For the text-containing cell, return its midpoint in (X, Y) coordinate format. 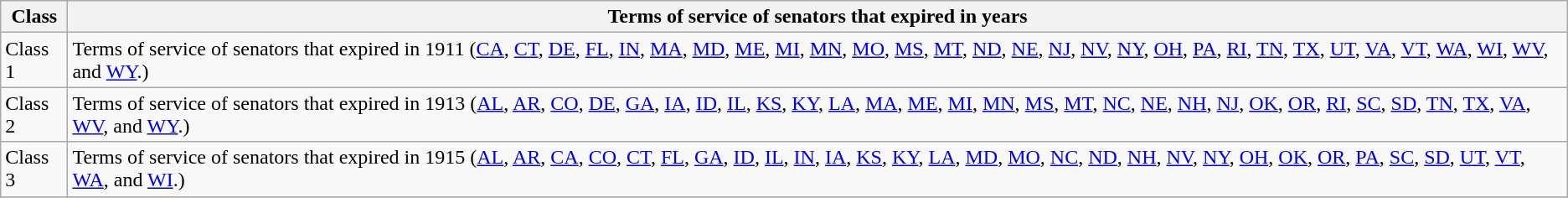
Class 1 (34, 60)
Terms of service of senators that expired in years (818, 17)
Class 3 (34, 169)
Class (34, 17)
Class 2 (34, 114)
